Determine the (x, y) coordinate at the center of the cell enclosing the given text.  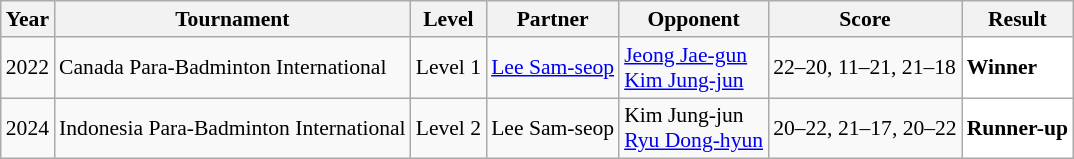
Level 1 (448, 68)
Year (28, 19)
Indonesia Para-Badminton International (232, 128)
2022 (28, 68)
Partner (552, 19)
22–20, 11–21, 21–18 (865, 68)
Kim Jung-jun Ryu Dong-hyun (694, 128)
Score (865, 19)
Runner-up (1018, 128)
Jeong Jae-gun Kim Jung-jun (694, 68)
Level 2 (448, 128)
Tournament (232, 19)
Level (448, 19)
20–22, 21–17, 20–22 (865, 128)
2024 (28, 128)
Result (1018, 19)
Winner (1018, 68)
Canada Para-Badminton International (232, 68)
Opponent (694, 19)
